Return the [X, Y] coordinate for the center point of the cell that contains the specified text.  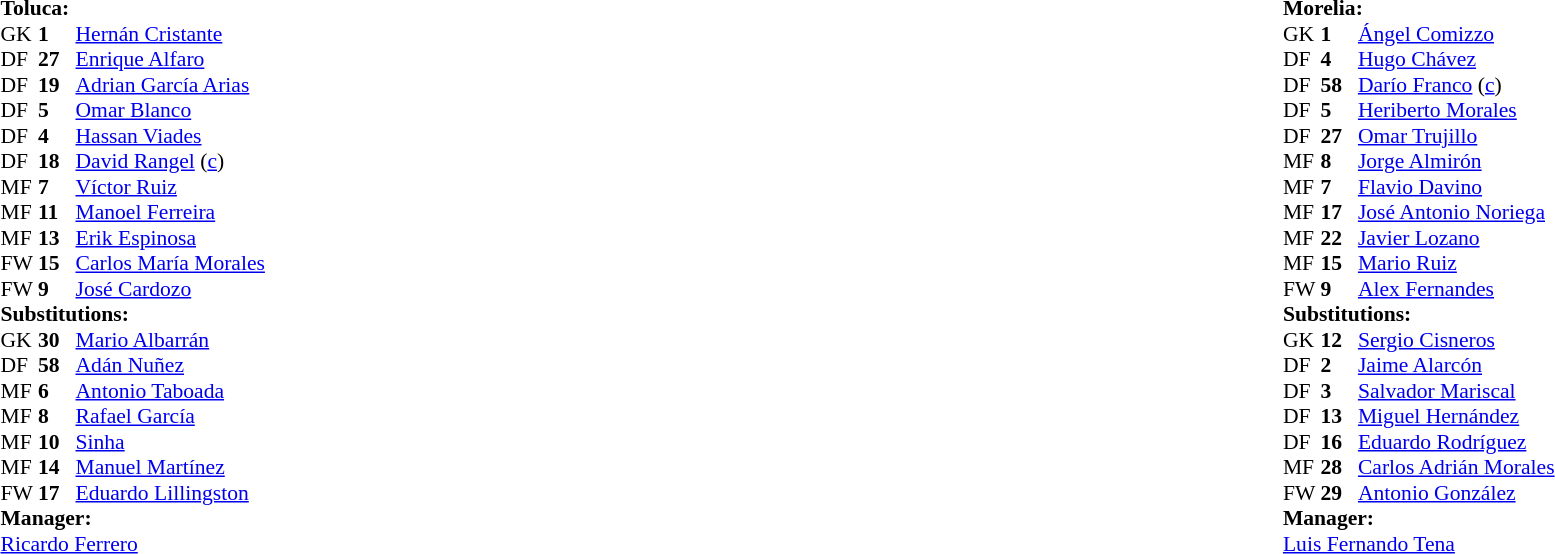
Ángel Comizzo [1456, 34]
Javier Lozano [1456, 238]
3 [1339, 391]
Hernán Cristante [170, 34]
Sinha [170, 442]
Eduardo Rodríguez [1456, 442]
Antonio Taboada [170, 391]
Víctor Ruiz [170, 187]
30 [57, 340]
Omar Blanco [170, 111]
29 [1339, 493]
Manoel Ferreira [170, 213]
José Antonio Noriega [1456, 213]
Heriberto Morales [1456, 111]
Antonio González [1456, 493]
6 [57, 391]
Alex Fernandes [1456, 289]
David Rangel (c) [170, 161]
Miguel Hernández [1456, 417]
14 [57, 467]
Mario Albarrán [170, 340]
Jaime Alarcón [1456, 365]
Carlos Adrián Morales [1456, 467]
José Cardozo [170, 289]
Manuel Martínez [170, 467]
Mario Ruiz [1456, 263]
Hugo Chávez [1456, 59]
18 [57, 161]
Jorge Almirón [1456, 161]
Rafael García [170, 417]
10 [57, 442]
Eduardo Lillingston [170, 493]
19 [57, 85]
Sergio Cisneros [1456, 340]
16 [1339, 442]
28 [1339, 467]
Enrique Alfaro [170, 59]
Omar Trujillo [1456, 136]
Hassan Viades [170, 136]
Salvador Mariscal [1456, 391]
11 [57, 213]
Darío Franco (c) [1456, 85]
Adrian García Arias [170, 85]
Flavio Davino [1456, 187]
Adán Nuñez [170, 365]
Erik Espinosa [170, 238]
2 [1339, 365]
Carlos María Morales [170, 263]
22 [1339, 238]
12 [1339, 340]
